From the cell containing the given text, extract its center point as [x, y] coordinate. 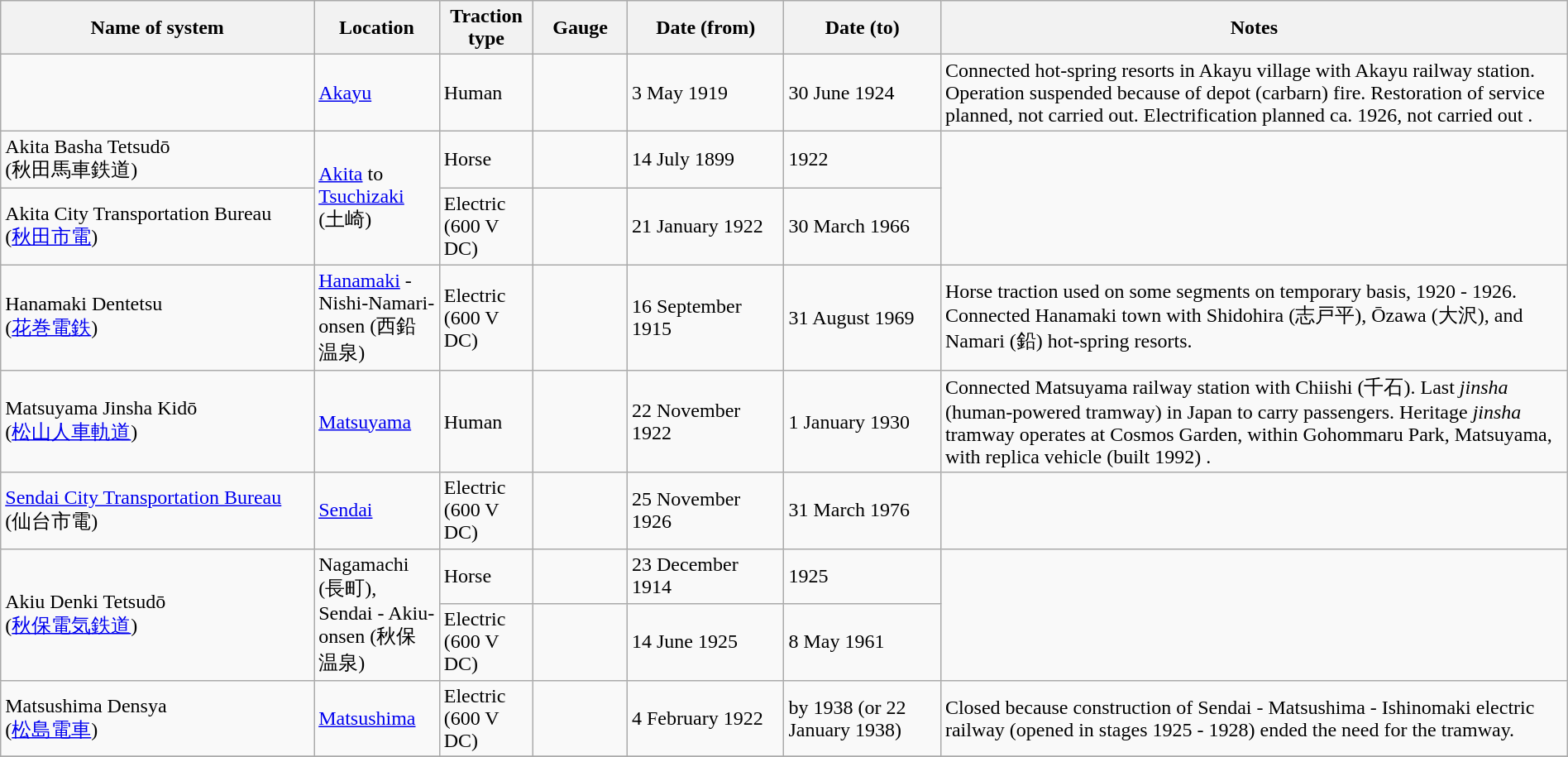
Name of system [157, 28]
14 July 1899 [705, 160]
Tractiontype [486, 28]
Akiu Denki Tetsudō(秋保電気鉄道) [157, 615]
1 January 1930 [862, 422]
23 December 1914 [705, 576]
Hanamaki Dentetsu(花巻電鉄) [157, 318]
16 September 1915 [705, 318]
Akayu [377, 93]
Matsuyama Jinsha Kidō(松山人車軌道) [157, 422]
Date (to) [862, 28]
Notes [1254, 28]
Matsuyama [377, 422]
31 March 1976 [862, 510]
Gauge [581, 28]
Date (from) [705, 28]
Matsushima Densya(松島電車) [157, 719]
1925 [862, 576]
31 August 1969 [862, 318]
Closed because construction of Sendai - Matsushima - Ishinomaki electric railway (opened in stages 1925 - 1928) ended the need for the tramway. [1254, 719]
Nagamachi (長町), Sendai - Akiu-onsen (秋保温泉) [377, 615]
3 May 1919 [705, 93]
Hanamaki - Nishi-Namari-onsen (西鉛温泉) [377, 318]
25 November 1926 [705, 510]
22 November 1922 [705, 422]
30 June 1924 [862, 93]
21 January 1922 [705, 226]
Sendai [377, 510]
Akita City Transportation Bureau(秋田市電) [157, 226]
Matsushima [377, 719]
4 February 1922 [705, 719]
8 May 1961 [862, 642]
Akita Basha Tetsudō(秋田馬車鉄道) [157, 160]
Sendai City Transportation Bureau(仙台市電) [157, 510]
14 June 1925 [705, 642]
30 March 1966 [862, 226]
Akita to Tsuchizaki (土崎) [377, 198]
by 1938 (or 22 January 1938) [862, 719]
Location [377, 28]
1922 [862, 160]
